Extract the (X, Y) coordinate from the center of the cell holding the provided text.  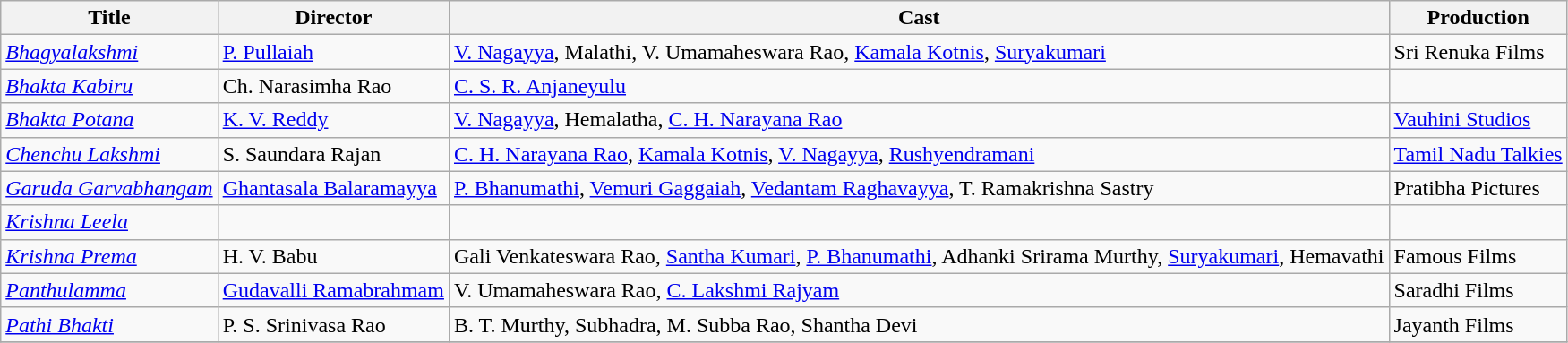
Ch. Narasimha Rao (333, 86)
P. Pullaiah (333, 52)
Production (1478, 18)
Jayanth Films (1478, 324)
B. T. Murthy, Subhadra, M. Subba Rao, Shantha Devi (919, 324)
S. Saundara Rajan (333, 154)
Title (109, 18)
Pratibha Pictures (1478, 188)
P. Bhanumathi, Vemuri Gaggaiah, Vedantam Raghavayya, T. Ramakrishna Sastry (919, 188)
Krishna Leela (109, 222)
K. V. Reddy (333, 120)
Director (333, 18)
Gudavalli Ramabrahmam (333, 290)
C. S. R. Anjaneyulu (919, 86)
Gali Venkateswara Rao, Santha Kumari, P. Bhanumathi, Adhanki Srirama Murthy, Suryakumari, Hemavathi (919, 256)
Chenchu Lakshmi (109, 154)
Pathi Bhakti (109, 324)
Ghantasala Balaramayya (333, 188)
Tamil Nadu Talkies (1478, 154)
Bhagyalakshmi (109, 52)
Bhakta Potana (109, 120)
V. Umamaheswara Rao, C. Lakshmi Rajyam (919, 290)
V. Nagayya, Hemalatha, C. H. Narayana Rao (919, 120)
Garuda Garvabhangam (109, 188)
C. H. Narayana Rao, Kamala Kotnis, V. Nagayya, Rushyendramani (919, 154)
Cast (919, 18)
V. Nagayya, Malathi, V. Umamaheswara Rao, Kamala Kotnis, Suryakumari (919, 52)
Krishna Prema (109, 256)
H. V. Babu (333, 256)
Bhakta Kabiru (109, 86)
Sri Renuka Films (1478, 52)
Famous Films (1478, 256)
Panthulamma (109, 290)
Vauhini Studios (1478, 120)
P. S. Srinivasa Rao (333, 324)
Saradhi Films (1478, 290)
